Determine the (X, Y) coordinate at the center of the cell enclosing the given text.  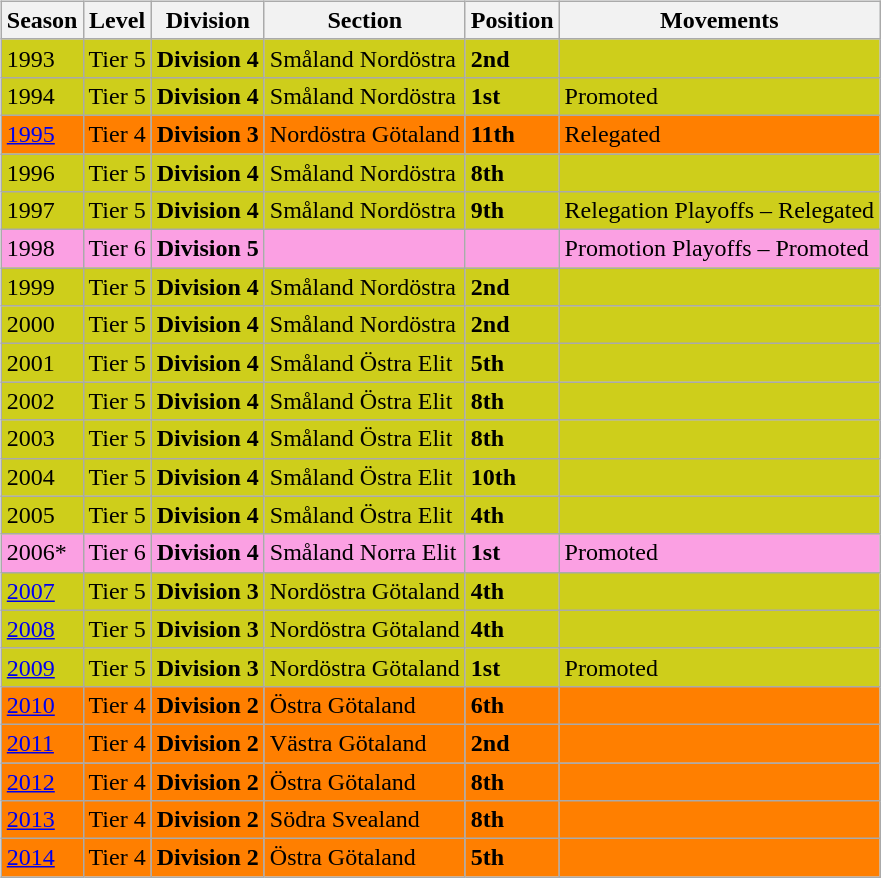
Småland Norra Elit (364, 553)
1994 (42, 96)
2000 (42, 325)
1996 (42, 173)
1997 (42, 211)
2010 (42, 705)
2004 (42, 477)
1995 (42, 134)
2008 (42, 629)
6th (512, 705)
Relegation Playoffs – Relegated (720, 211)
Section (364, 20)
2006* (42, 553)
Movements (720, 20)
1999 (42, 287)
9th (512, 211)
Promotion Playoffs – Promoted (720, 249)
Södra Svealand (364, 820)
Level (117, 20)
Division (208, 20)
2005 (42, 515)
2012 (42, 781)
2011 (42, 743)
2009 (42, 667)
2013 (42, 820)
10th (512, 477)
2003 (42, 439)
11th (512, 134)
Västra Götaland (364, 743)
2007 (42, 591)
Relegated (720, 134)
Position (512, 20)
Season (42, 20)
Division 5 (208, 249)
2014 (42, 858)
1998 (42, 249)
1993 (42, 58)
2001 (42, 363)
2002 (42, 401)
